Locate the cell with the specified text and output its [x, y] center coordinate. 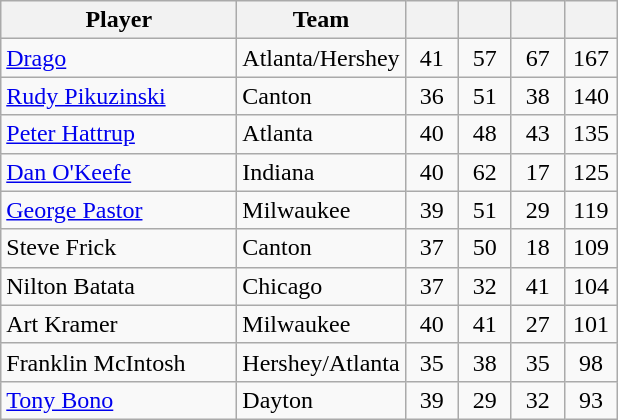
Dan O'Keefe [119, 172]
135 [590, 134]
27 [538, 324]
98 [590, 362]
Player [119, 20]
67 [538, 58]
Dayton [321, 400]
57 [484, 58]
93 [590, 400]
Hershey/Atlanta [321, 362]
Nilton Batata [119, 286]
Steve Frick [119, 248]
17 [538, 172]
167 [590, 58]
140 [590, 96]
119 [590, 210]
104 [590, 286]
109 [590, 248]
125 [590, 172]
Art Kramer [119, 324]
48 [484, 134]
Franklin McIntosh [119, 362]
101 [590, 324]
Atlanta/Hershey [321, 58]
36 [432, 96]
Indiana [321, 172]
43 [538, 134]
George Pastor [119, 210]
Peter Hattrup [119, 134]
Drago [119, 58]
Tony Bono [119, 400]
Rudy Pikuzinski [119, 96]
18 [538, 248]
50 [484, 248]
Team [321, 20]
Chicago [321, 286]
62 [484, 172]
Atlanta [321, 134]
